Identify which cell holds the provided text, then report its (X, Y) central coordinate. 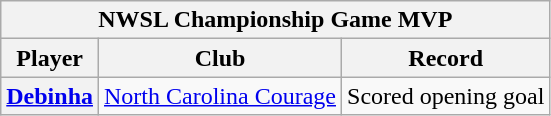
Debinha (50, 96)
Club (220, 58)
Record (446, 58)
NWSL Championship Game MVP (276, 20)
Player (50, 58)
North Carolina Courage (220, 96)
Scored opening goal (446, 96)
